Search for the cell housing the specified text and yield its [X, Y] center coordinate. 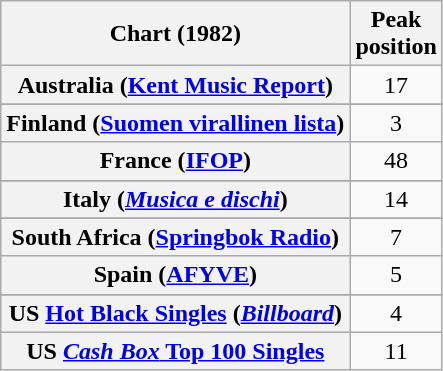
Italy (Musica e dischi) [176, 199]
7 [396, 237]
Spain (AFYVE) [176, 275]
US Hot Black Singles (Billboard) [176, 313]
France (IFOP) [176, 161]
48 [396, 161]
11 [396, 351]
14 [396, 199]
South Africa (Springbok Radio) [176, 237]
US Cash Box Top 100 Singles [176, 351]
17 [396, 85]
Finland (Suomen virallinen lista) [176, 123]
Australia (Kent Music Report) [176, 85]
Peakposition [396, 34]
4 [396, 313]
3 [396, 123]
5 [396, 275]
Chart (1982) [176, 34]
